Extract the [x, y] coordinate from the center of the cell holding the provided text.  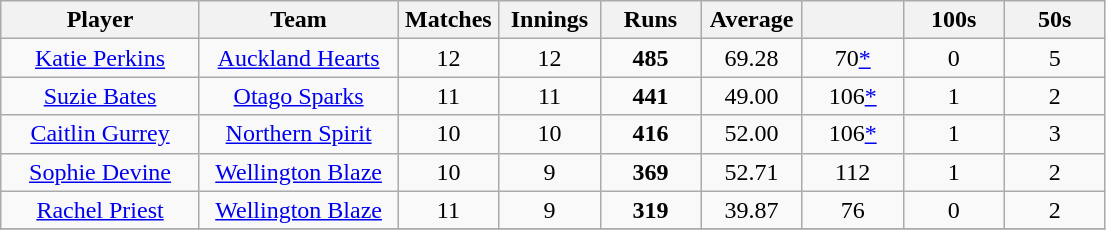
5 [1054, 58]
69.28 [752, 58]
3 [1054, 134]
112 [852, 172]
Auckland Hearts [298, 58]
Northern Spirit [298, 134]
100s [954, 20]
52.71 [752, 172]
76 [852, 210]
Team [298, 20]
Player [100, 20]
Otago Sparks [298, 96]
50s [1054, 20]
Average [752, 20]
369 [650, 172]
Caitlin Gurrey [100, 134]
Innings [550, 20]
49.00 [752, 96]
Suzie Bates [100, 96]
Rachel Priest [100, 210]
39.87 [752, 210]
70* [852, 58]
485 [650, 58]
52.00 [752, 134]
416 [650, 134]
441 [650, 96]
319 [650, 210]
Sophie Devine [100, 172]
Matches [448, 20]
Runs [650, 20]
Katie Perkins [100, 58]
